Capture the cell that displays the provided text and extract its [X, Y] central coordinate. 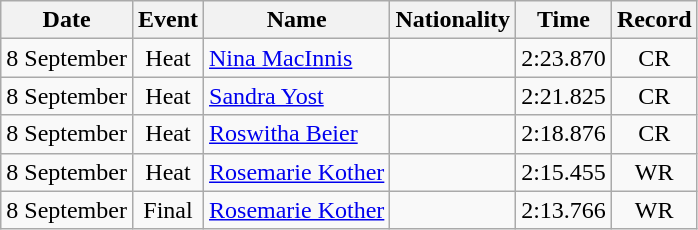
Sandra Yost [297, 96]
Name [297, 20]
Nina MacInnis [297, 58]
Time [564, 20]
2:21.825 [564, 96]
2:18.876 [564, 134]
Date [67, 20]
2:15.455 [564, 172]
Nationality [453, 20]
2:23.870 [564, 58]
Event [168, 20]
2:13.766 [564, 210]
Record [654, 20]
Roswitha Beier [297, 134]
Final [168, 210]
